Search for the cell housing the specified text and yield its (x, y) center coordinate. 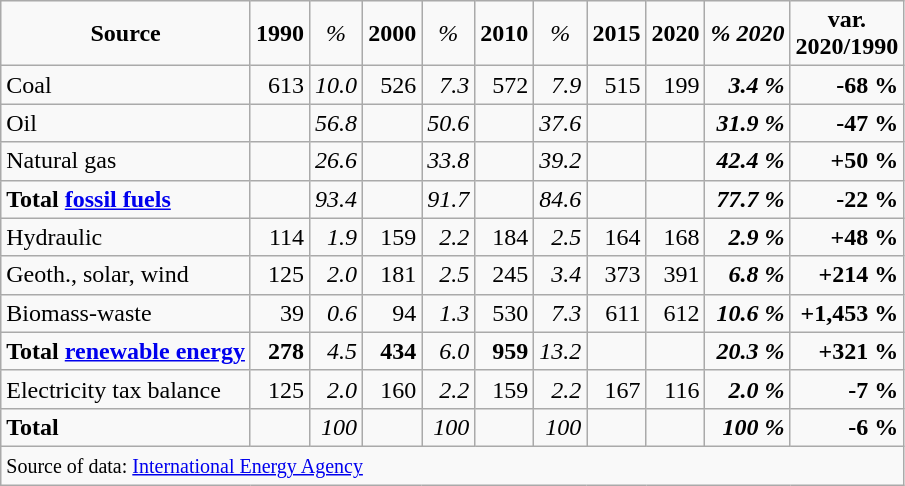
100 % (748, 427)
Hydraulic (126, 237)
-7 % (847, 389)
1.9 (336, 237)
164 (616, 237)
3.4 (560, 275)
26.6 (336, 161)
2.0 % (748, 389)
13.2 (560, 351)
184 (504, 237)
2010 (504, 34)
2015 (616, 34)
3.4 % (748, 85)
-6 % (847, 427)
+50 % (847, 161)
6.8 % (748, 275)
2020 (676, 34)
434 (392, 351)
-47 % (847, 123)
1.3 (448, 313)
+214 % (847, 275)
373 (616, 275)
+48 % (847, 237)
530 (504, 313)
10.0 (336, 85)
2000 (392, 34)
91.7 (448, 199)
613 (280, 85)
20.3 % (748, 351)
39.2 (560, 161)
56.8 (336, 123)
Natural gas (126, 161)
84.6 (560, 199)
31.9 % (748, 123)
Total (126, 427)
33.8 (448, 161)
-68 % (847, 85)
+1,453 % (847, 313)
611 (616, 313)
Coal (126, 85)
278 (280, 351)
572 (504, 85)
116 (676, 389)
42.4 % (748, 161)
Electricity tax balance (126, 389)
959 (504, 351)
10.6 % (748, 313)
245 (504, 275)
Total fossil fuels (126, 199)
Source of data: International Energy Agency (452, 465)
-22 % (847, 199)
167 (616, 389)
var.2020/1990 (847, 34)
181 (392, 275)
168 (676, 237)
50.6 (448, 123)
Source (126, 34)
Biomass-waste (126, 313)
199 (676, 85)
1990 (280, 34)
4.5 (336, 351)
93.4 (336, 199)
526 (392, 85)
612 (676, 313)
0.6 (336, 313)
Total renewable energy (126, 351)
Geoth., solar, wind (126, 275)
515 (616, 85)
+321 % (847, 351)
37.6 (560, 123)
77.7 % (748, 199)
94 (392, 313)
% 2020 (748, 34)
39 (280, 313)
160 (392, 389)
391 (676, 275)
6.0 (448, 351)
114 (280, 237)
7.9 (560, 85)
2.9 % (748, 237)
Oil (126, 123)
